From the cell containing the given text, extract its center point as [X, Y] coordinate. 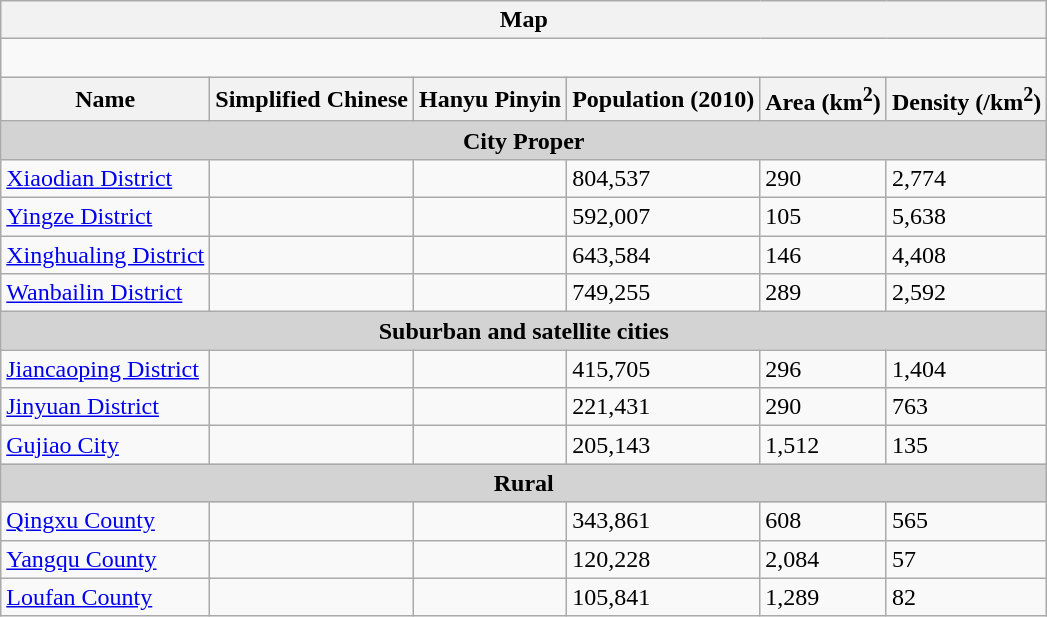
1,404 [966, 369]
Population (2010) [664, 100]
1,512 [824, 445]
Qingxu County [106, 521]
Xiaodian District [106, 178]
Density (/km2) [966, 100]
Loufan County [106, 597]
289 [824, 293]
105 [824, 217]
592,007 [664, 217]
120,228 [664, 559]
804,537 [664, 178]
135 [966, 445]
343,861 [664, 521]
Suburban and satellite cities [524, 331]
Xinghualing District [106, 255]
Area (km2) [824, 100]
1,289 [824, 597]
Rural [524, 483]
Jinyuan District [106, 407]
Jiancaoping District [106, 369]
Map [524, 20]
205,143 [664, 445]
Gujiao City [106, 445]
565 [966, 521]
Yingze District [106, 217]
643,584 [664, 255]
2,084 [824, 559]
2,774 [966, 178]
296 [824, 369]
Wanbailin District [106, 293]
Yangqu County [106, 559]
105,841 [664, 597]
Name [106, 100]
Simplified Chinese [312, 100]
82 [966, 597]
221,431 [664, 407]
608 [824, 521]
146 [824, 255]
4,408 [966, 255]
749,255 [664, 293]
Hanyu Pinyin [490, 100]
2,592 [966, 293]
City Proper [524, 140]
57 [966, 559]
763 [966, 407]
5,638 [966, 217]
415,705 [664, 369]
